Return the [X, Y] coordinate for the center point of the cell that contains the specified text.  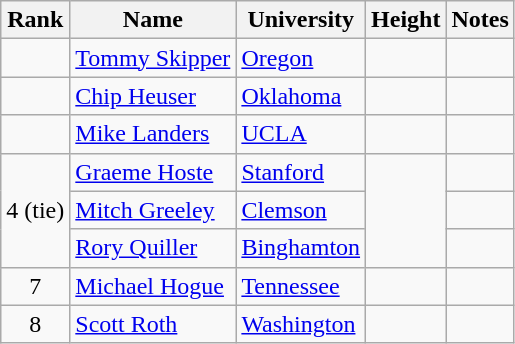
4 (tie) [36, 210]
Rory Quiller [153, 248]
Mitch Greeley [153, 210]
Name [153, 20]
Scott Roth [153, 324]
University [301, 20]
Washington [301, 324]
Clemson [301, 210]
Mike Landers [153, 134]
Oklahoma [301, 96]
Tommy Skipper [153, 58]
UCLA [301, 134]
Binghamton [301, 248]
Height [406, 20]
Stanford [301, 172]
7 [36, 286]
Rank [36, 20]
Michael Hogue [153, 286]
Graeme Hoste [153, 172]
Oregon [301, 58]
Notes [480, 20]
8 [36, 324]
Tennessee [301, 286]
Chip Heuser [153, 96]
